Determine the [x, y] coordinate at the center of the cell enclosing the given text.  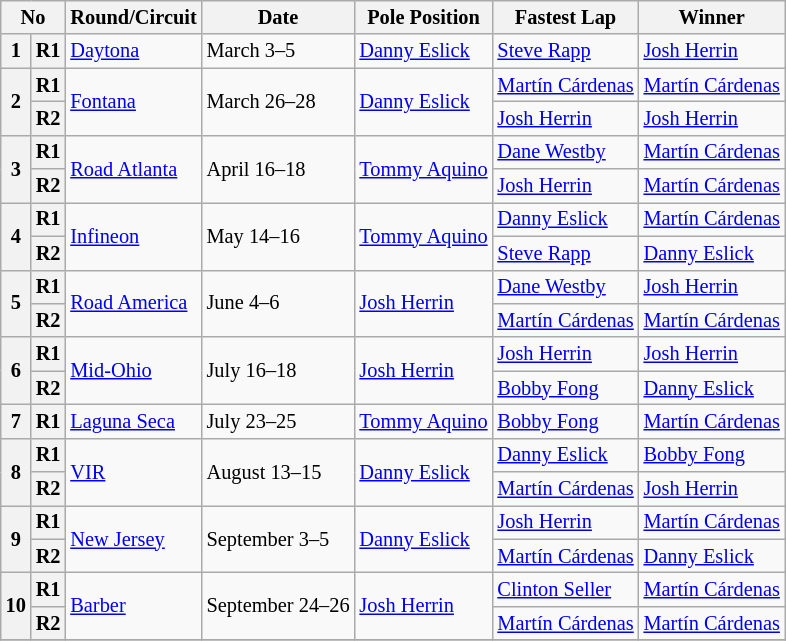
Road America [133, 304]
Fontana [133, 102]
3 [16, 168]
March 3–5 [278, 51]
September 3–5 [278, 538]
VIR [133, 472]
Laguna Seca [133, 421]
7 [16, 421]
Infineon [133, 236]
Daytona [133, 51]
June 4–6 [278, 304]
2 [16, 102]
4 [16, 236]
9 [16, 538]
July 16–18 [278, 370]
April 16–18 [278, 168]
September 24–26 [278, 606]
No [34, 17]
August 13–15 [278, 472]
Fastest Lap [565, 17]
Round/Circuit [133, 17]
Clinton Seller [565, 589]
May 14–16 [278, 236]
New Jersey [133, 538]
10 [16, 606]
5 [16, 304]
Pole Position [424, 17]
Date [278, 17]
6 [16, 370]
Mid-Ohio [133, 370]
July 23–25 [278, 421]
March 26–28 [278, 102]
1 [16, 51]
Road Atlanta [133, 168]
Winner [712, 17]
Barber [133, 606]
8 [16, 472]
